Search for the cell housing the specified text and yield its (x, y) center coordinate. 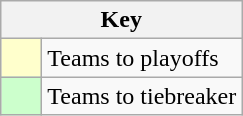
Teams to playoffs (142, 58)
Teams to tiebreaker (142, 96)
Key (122, 20)
